Extract the (x, y) coordinate from the center of the cell holding the provided text.  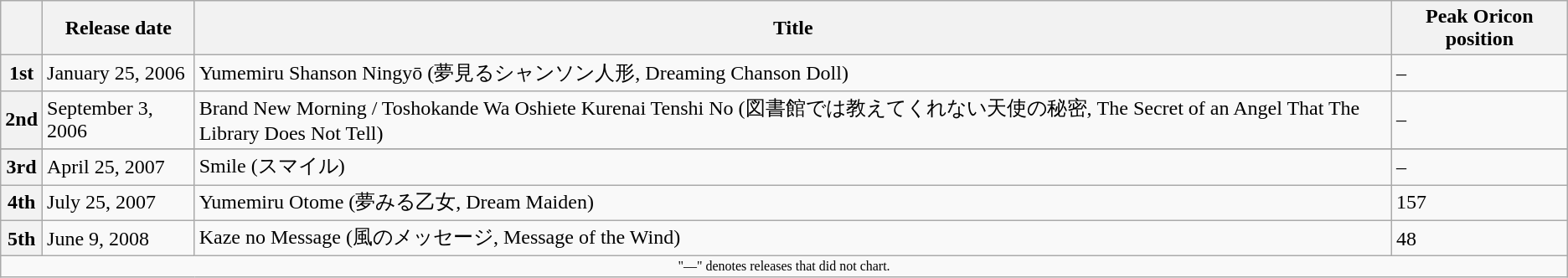
157 (1480, 203)
July 25, 2007 (119, 203)
Brand New Morning / Toshokande Wa Oshiete Kurenai Tenshi No (図書館では教えてくれない天使の秘密, The Secret of an Angel That The Library Does Not Tell) (792, 120)
January 25, 2006 (119, 74)
April 25, 2007 (119, 167)
Peak Oricon position (1480, 28)
4th (22, 203)
June 9, 2008 (119, 238)
5th (22, 238)
Yumemiru Shanson Ningyō (夢見るシャンソン人形, Dreaming Chanson Doll) (792, 74)
48 (1480, 238)
1st (22, 74)
Smile (スマイル) (792, 167)
Release date (119, 28)
September 3, 2006 (119, 120)
Title (792, 28)
"—" denotes releases that did not chart. (784, 266)
2nd (22, 120)
Kaze no Message (風のメッセージ, Message of the Wind) (792, 238)
Yumemiru Otome (夢みる乙女, Dream Maiden) (792, 203)
3rd (22, 167)
